Search for the cell housing the specified text and yield its [X, Y] center coordinate. 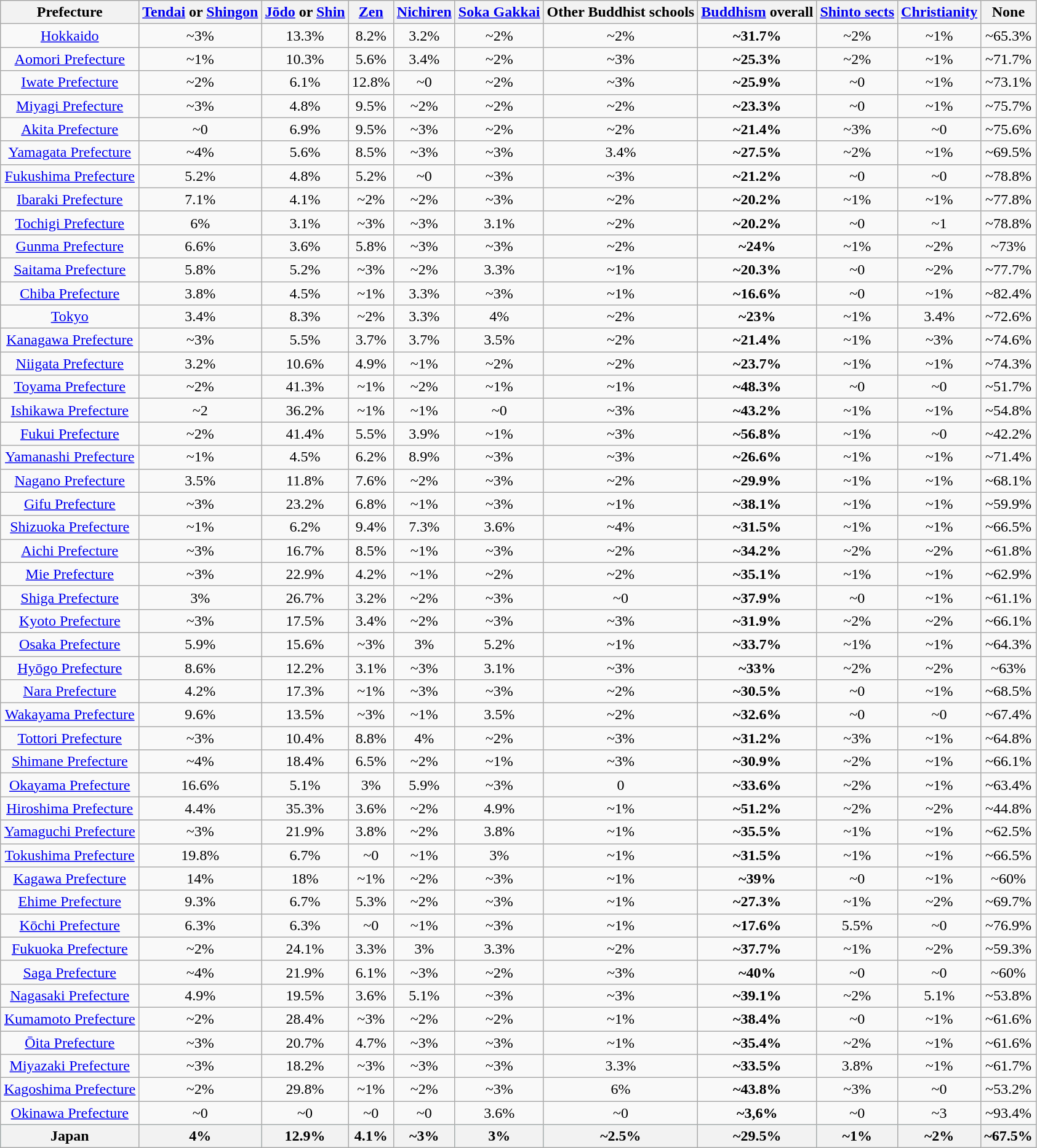
Iwate Prefecture [70, 82]
~76.9% [1009, 925]
Saga Prefecture [70, 972]
~51.7% [1009, 387]
~67.4% [1009, 715]
Christianity [939, 12]
Miyazaki Prefecture [70, 1066]
~39% [757, 879]
~38.1% [757, 504]
Soka Gakkai [499, 12]
~75.6% [1009, 129]
Fukushima Prefecture [70, 176]
~77.7% [1009, 269]
~33.7% [757, 644]
~26.6% [757, 457]
28.4% [305, 1019]
~48.3% [757, 387]
Wakayama Prefecture [70, 715]
24.1% [305, 949]
6.5% [370, 762]
12.2% [305, 668]
Zen [370, 12]
Gifu Prefecture [70, 504]
16.6% [201, 785]
12.8% [370, 82]
~31.2% [757, 738]
Prefecture [70, 12]
~82.4% [1009, 293]
~63% [1009, 668]
~40% [757, 972]
10.3% [305, 59]
~61.1% [1009, 597]
Aichi Prefecture [70, 551]
10.6% [305, 364]
~39.1% [757, 995]
Tochigi Prefecture [70, 223]
26.7% [305, 597]
~38.4% [757, 1019]
5.3% [370, 902]
~64.3% [1009, 644]
19.8% [201, 855]
Gunma Prefecture [70, 246]
18% [305, 879]
~23% [757, 317]
~31.9% [757, 621]
Chiba Prefecture [70, 293]
Kagoshima Prefecture [70, 1090]
Miyagi Prefecture [70, 106]
Akita Prefecture [70, 129]
~1 [939, 223]
~67.5% [1009, 1136]
6.8% [370, 504]
7.3% [424, 527]
18.4% [305, 762]
~65.3% [1009, 36]
~34.2% [757, 551]
~24% [757, 246]
8.3% [305, 317]
~2.5% [620, 1136]
~69.5% [1009, 153]
~53.2% [1009, 1090]
Shimane Prefecture [70, 762]
Tottori Prefecture [70, 738]
Mie Prefecture [70, 574]
7.6% [370, 480]
~16.6% [757, 293]
Yamaguchi Prefecture [70, 832]
~71.7% [1009, 59]
~37.9% [757, 597]
7.1% [201, 199]
15.6% [305, 644]
Kyoto Prefecture [70, 621]
~42.2% [1009, 434]
14% [201, 879]
8.2% [370, 36]
~63.4% [1009, 785]
9.4% [370, 527]
Hiroshima Prefecture [70, 808]
~20.3% [757, 269]
Nagano Prefecture [70, 480]
~29.5% [757, 1136]
~73% [1009, 246]
Okayama Prefecture [70, 785]
~56.8% [757, 434]
19.5% [305, 995]
Kanagawa Prefecture [70, 340]
Yamanashi Prefecture [70, 457]
Kōchi Prefecture [70, 925]
17.5% [305, 621]
9.3% [201, 902]
~77.8% [1009, 199]
~27.3% [757, 902]
~74.6% [1009, 340]
~31.7% [757, 36]
41.3% [305, 387]
Nichiren [424, 12]
~75.7% [1009, 106]
16.7% [305, 551]
~30.5% [757, 692]
Ishikawa Prefecture [70, 410]
23.2% [305, 504]
~61.8% [1009, 551]
~93.4% [1009, 1113]
20.7% [305, 1043]
~72.6% [1009, 317]
~17.6% [757, 925]
Ōita Prefecture [70, 1043]
Nara Prefecture [70, 692]
Jōdo or Shin [305, 12]
~62.5% [1009, 832]
~3,6% [757, 1113]
Buddhism overall [757, 12]
~51.2% [757, 808]
Shiga Prefecture [70, 597]
None [1009, 12]
3.9% [424, 434]
~32.6% [757, 715]
Fukuoka Prefecture [70, 949]
Saitama Prefecture [70, 269]
4.7% [370, 1043]
Niigata Prefecture [70, 364]
Other Buddhist schools [620, 12]
~25.3% [757, 59]
~35.4% [757, 1043]
Japan [70, 1136]
~35.1% [757, 574]
~29.9% [757, 480]
~23.7% [757, 364]
~71.4% [1009, 457]
~59.3% [1009, 949]
12.9% [305, 1136]
Nagasaki Prefecture [70, 995]
Osaka Prefecture [70, 644]
41.4% [305, 434]
Toyama Prefecture [70, 387]
~69.7% [1009, 902]
8.9% [424, 457]
~68.1% [1009, 480]
22.9% [305, 574]
Shinto sects [857, 12]
~59.9% [1009, 504]
17.3% [305, 692]
~25.9% [757, 82]
Ibaraki Prefecture [70, 199]
~61.7% [1009, 1066]
~33% [757, 668]
Tokushima Prefecture [70, 855]
Hyōgo Prefecture [70, 668]
Ehime Prefecture [70, 902]
~43.2% [757, 410]
4.4% [201, 808]
~53.8% [1009, 995]
~68.5% [1009, 692]
9.6% [201, 715]
~44.8% [1009, 808]
~64.8% [1009, 738]
Shizuoka Prefecture [70, 527]
Yamagata Prefecture [70, 153]
~35.5% [757, 832]
35.3% [305, 808]
~3 [939, 1113]
13.5% [305, 715]
~37.7% [757, 949]
Tokyo [70, 317]
11.8% [305, 480]
~27.5% [757, 153]
~54.8% [1009, 410]
~74.3% [1009, 364]
Aomori Prefecture [70, 59]
~2 [201, 410]
8.6% [201, 668]
Kumamoto Prefecture [70, 1019]
0 [620, 785]
~23.3% [757, 106]
6.9% [305, 129]
~33.5% [757, 1066]
Okinawa Prefecture [70, 1113]
Hokkaido [70, 36]
Kagawa Prefecture [70, 879]
10.4% [305, 738]
8.8% [370, 738]
13.3% [305, 36]
~21.2% [757, 176]
~33.6% [757, 785]
36.2% [305, 410]
18.2% [305, 1066]
6.6% [201, 246]
~30.9% [757, 762]
~62.9% [1009, 574]
29.8% [305, 1090]
Fukui Prefecture [70, 434]
Tendai or Shingon [201, 12]
~73.1% [1009, 82]
~43.8% [757, 1090]
